From the cell containing the given text, extract its center point as (X, Y) coordinate. 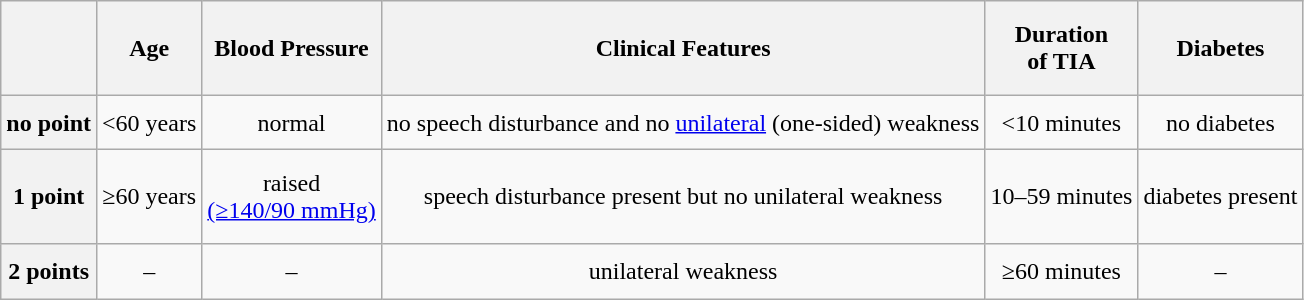
Clinical Features (683, 48)
Duration of TIA (1062, 48)
10–59 minutes (1062, 197)
speech disturbance present but no unilateral weakness (683, 197)
unilateral weakness (683, 272)
no point (49, 122)
Diabetes (1220, 48)
<60 years (150, 122)
<10 minutes (1062, 122)
raised (≥140/90 mmHg) (292, 197)
no speech disturbance and no unilateral (one-sided) weakness (683, 122)
≥60 years (150, 197)
2 points (49, 272)
≥60 minutes (1062, 272)
normal (292, 122)
Age (150, 48)
no diabetes (1220, 122)
1 point (49, 197)
diabetes present (1220, 197)
Blood Pressure (292, 48)
